Provide the [x, y] coordinate of the cell's center where the given text is located.  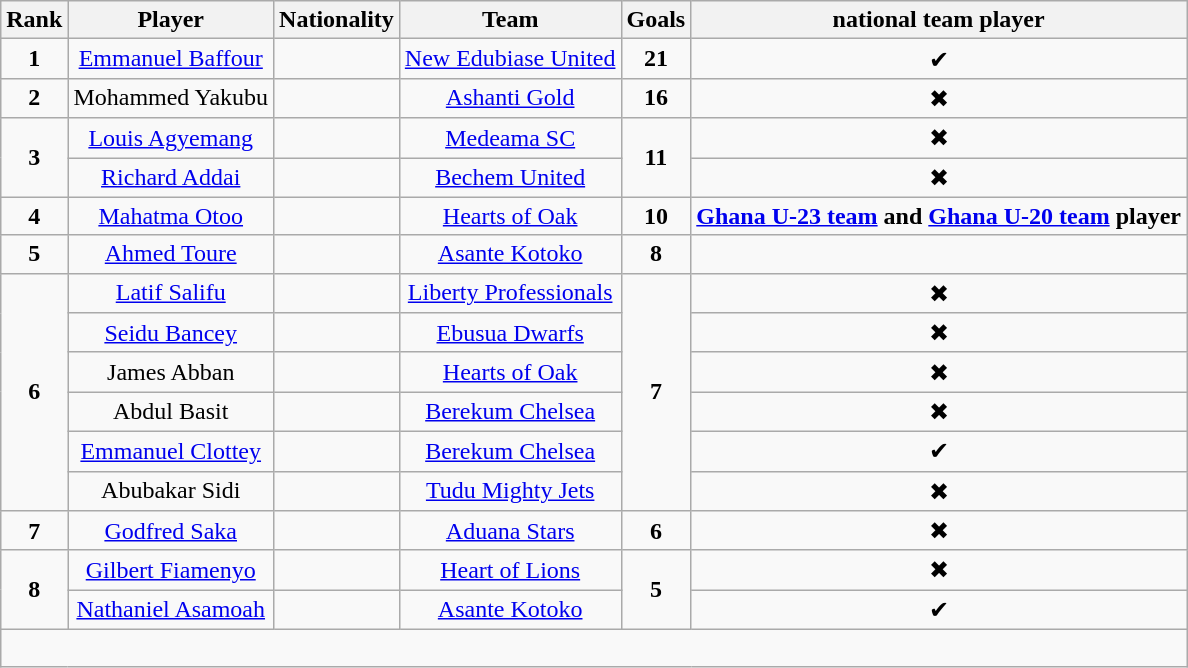
Goals [656, 20]
Player [171, 20]
2 [34, 98]
Heart of Lions [510, 570]
Rank [34, 20]
21 [656, 59]
Emmanuel Clottey [171, 451]
New Edubiase United [510, 59]
Latif Salifu [171, 293]
Emmanuel Baffour [171, 59]
Team [510, 20]
Nationality [337, 20]
Ghana U-23 team and Ghana U-20 team player [939, 216]
Godfred Saka [171, 531]
Bechem United [510, 178]
3 [34, 158]
James Abban [171, 372]
Louis Agyemang [171, 138]
Ashanti Gold [510, 98]
Abdul Basit [171, 412]
Tudu Mighty Jets [510, 491]
Richard Addai [171, 178]
national team player [939, 20]
4 [34, 216]
10 [656, 216]
Mahatma Otoo [171, 216]
Ebusua Dwarfs [510, 333]
Aduana Stars [510, 531]
11 [656, 158]
Liberty Professionals [510, 293]
Gilbert Fiamenyo [171, 570]
Seidu Bancey [171, 333]
Ahmed Toure [171, 254]
Mohammed Yakubu [171, 98]
16 [656, 98]
1 [34, 59]
Nathaniel Asamoah [171, 610]
Abubakar Sidi [171, 491]
Medeama SC [510, 138]
